From the cell containing the given text, extract its center point as [x, y] coordinate. 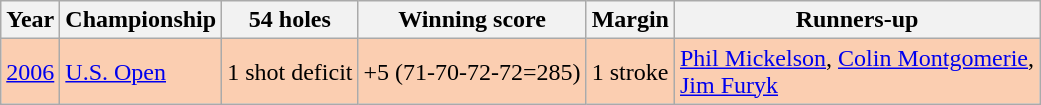
+5 (71-70-72-72=285) [472, 72]
Phil Mickelson, Colin Montgomerie, Jim Furyk [856, 72]
Winning score [472, 20]
Year [30, 20]
U.S. Open [141, 72]
2006 [30, 72]
Margin [630, 20]
54 holes [290, 20]
Runners-up [856, 20]
Championship [141, 20]
1 shot deficit [290, 72]
1 stroke [630, 72]
